Locate the cell with the specified text and output its (X, Y) center coordinate. 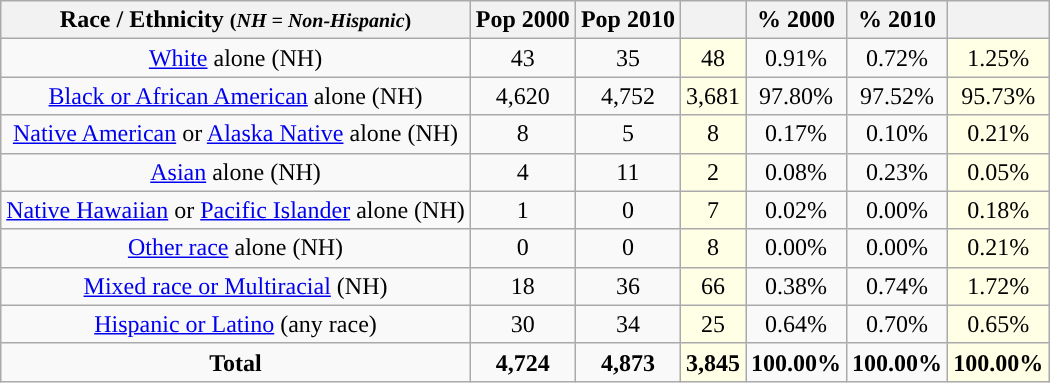
0.74% (898, 286)
0.17% (796, 134)
97.52% (898, 96)
7 (712, 210)
0.70% (898, 324)
Asian alone (NH) (236, 172)
0.64% (796, 324)
0.10% (898, 134)
Native Hawaiian or Pacific Islander alone (NH) (236, 210)
Hispanic or Latino (any race) (236, 324)
Native American or Alaska Native alone (NH) (236, 134)
0.72% (898, 58)
Pop 2000 (522, 20)
Total (236, 362)
4,873 (628, 362)
% 2000 (796, 20)
48 (712, 58)
4 (522, 172)
Pop 2010 (628, 20)
95.73% (998, 96)
5 (628, 134)
36 (628, 286)
Mixed race or Multiracial (NH) (236, 286)
0.23% (898, 172)
1.72% (998, 286)
43 (522, 58)
1.25% (998, 58)
0.05% (998, 172)
4,724 (522, 362)
2 (712, 172)
Race / Ethnicity (NH = Non-Hispanic) (236, 20)
25 (712, 324)
34 (628, 324)
0.18% (998, 210)
3,681 (712, 96)
97.80% (796, 96)
Other race alone (NH) (236, 248)
11 (628, 172)
3,845 (712, 362)
35 (628, 58)
18 (522, 286)
4,752 (628, 96)
0.91% (796, 58)
4,620 (522, 96)
66 (712, 286)
30 (522, 324)
Black or African American alone (NH) (236, 96)
0.38% (796, 286)
0.02% (796, 210)
1 (522, 210)
0.08% (796, 172)
% 2010 (898, 20)
0.65% (998, 324)
White alone (NH) (236, 58)
